Pinpoint the cell where the given text exists, returning its (X, Y) midpoint coordinate. 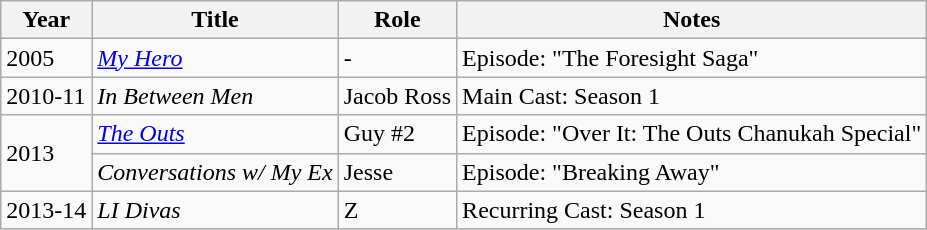
2010-11 (46, 96)
Episode: "The Foresight Saga" (692, 58)
Year (46, 20)
- (397, 58)
In Between Men (215, 96)
Z (397, 210)
Recurring Cast: Season 1 (692, 210)
The Outs (215, 134)
Episode: "Breaking Away" (692, 172)
Notes (692, 20)
Jesse (397, 172)
Guy #2 (397, 134)
My Hero (215, 58)
Episode: "Over It: The Outs Chanukah Special" (692, 134)
Conversations w/ My Ex (215, 172)
Role (397, 20)
2013 (46, 153)
2013-14 (46, 210)
Title (215, 20)
LI Divas (215, 210)
Main Cast: Season 1 (692, 96)
2005 (46, 58)
Jacob Ross (397, 96)
